Provide the (x, y) coordinate of the cell's center where the given text is located.  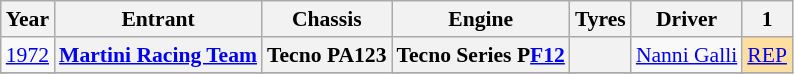
Tyres (600, 19)
REP (767, 55)
Martini Racing Team (158, 55)
Tecno Series PF12 (481, 55)
Year (28, 19)
1972 (28, 55)
1 (767, 19)
Engine (481, 19)
Driver (686, 19)
Tecno PA123 (326, 55)
Entrant (158, 19)
Nanni Galli (686, 55)
Chassis (326, 19)
